Extract the (X, Y) coordinate from the center of the cell holding the provided text.  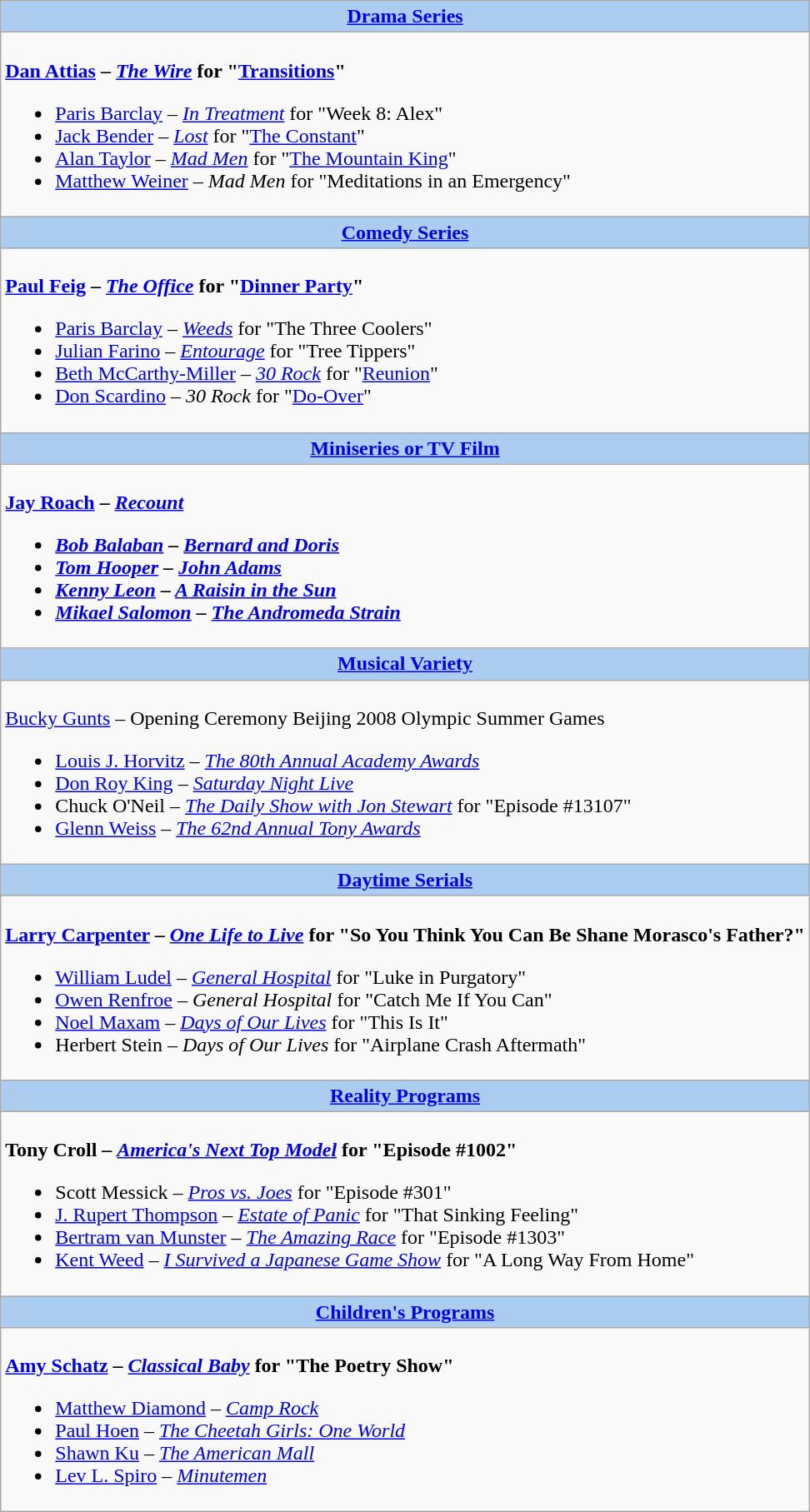
Musical Variety (405, 664)
Jay Roach – RecountBob Balaban – Bernard and DorisTom Hooper – John AdamsKenny Leon – A Raisin in the SunMikael Salomon – The Andromeda Strain (405, 556)
Children's Programs (405, 1312)
Daytime Serials (405, 880)
Miniseries or TV Film (405, 448)
Reality Programs (405, 1095)
Comedy Series (405, 232)
Drama Series (405, 17)
